Identify which cell holds the provided text, then report its [X, Y] central coordinate. 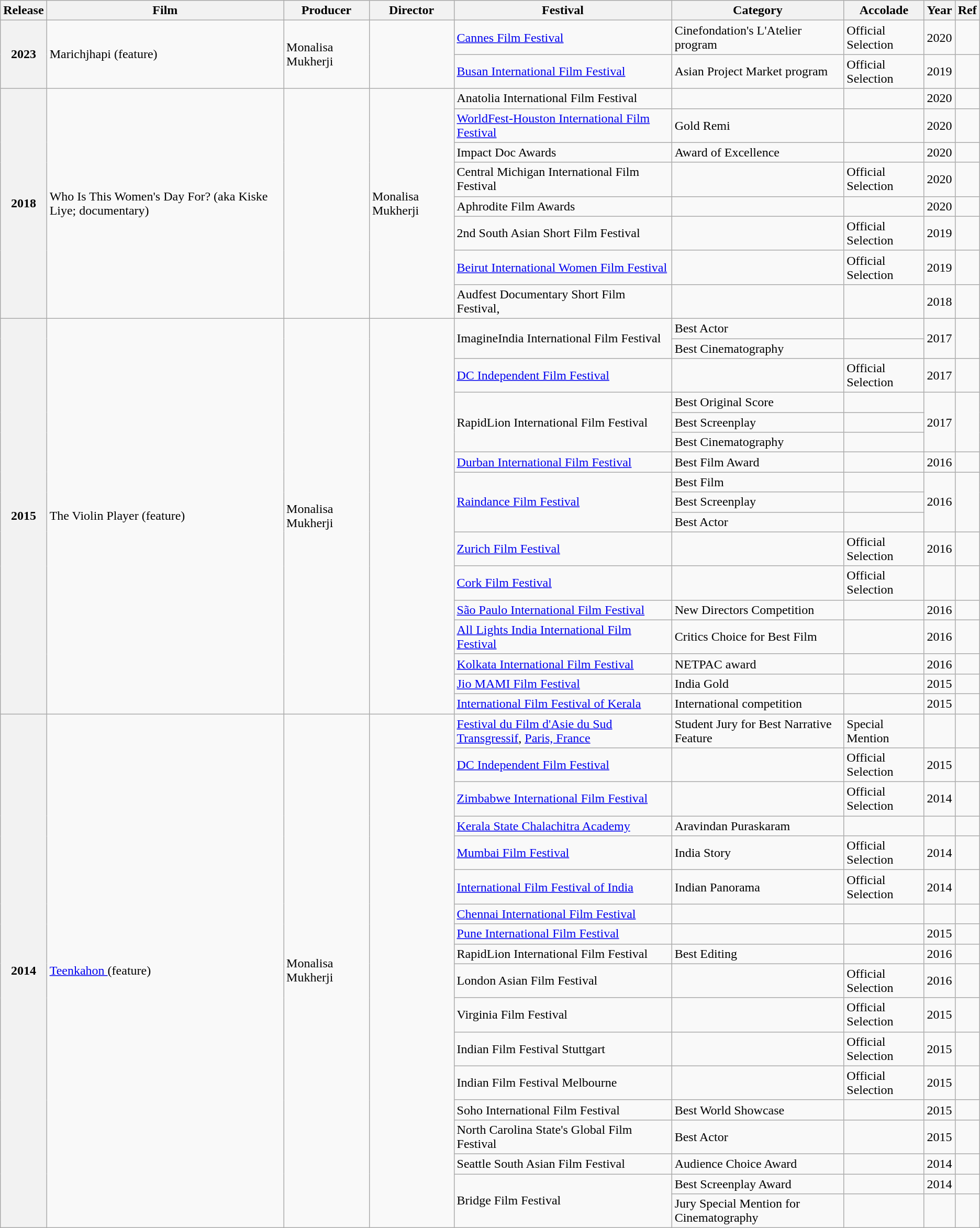
Anatolia International Film Festival [563, 98]
Director [411, 10]
The Violin Player (feature) [165, 516]
Gold Remi [758, 126]
Who Is This Women's Day For? (aka Kiske Liye; documentary) [165, 204]
Impact Doc Awards [563, 152]
Aravindan Puraskaram [758, 826]
Year [939, 10]
Mumbai Film Festival [563, 853]
Film [165, 10]
Indian Film Festival Melbourne [563, 1082]
North Carolina State's Global Film Festival [563, 1137]
International Film Festival of Kerala [563, 704]
Festival du Film d'Asie du Sud Transgressif, Paris, France [563, 731]
Cinefondation's L'Atelier program [758, 38]
Busan International Film Festival [563, 71]
Chennai International Film Festival [563, 914]
Bridge Film Festival [563, 1201]
Raindance Film Festival [563, 502]
Virginia Film Festival [563, 1014]
Indian Panorama [758, 887]
ImagineIndia International Film Festival [563, 338]
International competition [758, 704]
2nd South Asian Short Film Festival [563, 233]
Asian Project Market program [758, 71]
Best Screenplay Award [758, 1184]
London Asian Film Festival [563, 981]
Release [24, 10]
Student Jury for Best Narrative Feature [758, 731]
Audience Choice Award [758, 1164]
Kolkata International Film Festival [563, 664]
Producer [327, 10]
Best World Showcase [758, 1110]
Category [758, 10]
Zurich Film Festival [563, 549]
NETPAC award [758, 664]
Accolade [884, 10]
Aphrodite Film Awards [563, 206]
São Paulo International Film Festival [563, 610]
Zimbabwe International Film Festival [563, 799]
Best Film [758, 482]
Cannes Film Festival [563, 38]
Pune International Film Festival [563, 934]
Beirut International Women Film Festival [563, 267]
Cork Film Festival [563, 583]
International Film Festival of India [563, 887]
Central Michigan International Film Festival [563, 179]
Festival [563, 10]
New Directors Competition [758, 610]
Jury Special Mention for Cinematography [758, 1211]
Indian Film Festival Stuttgart [563, 1049]
Jio MAMI Film Festival [563, 684]
Soho International Film Festival [563, 1110]
WorldFest-Houston International Film Festival [563, 126]
Ref [967, 10]
India Gold [758, 684]
Teenkahon (feature) [165, 971]
Marichjhapi (feature) [165, 54]
Best Editing [758, 954]
Durban International Film Festival [563, 462]
2023 [24, 54]
Audfest Documentary Short Film Festival, [563, 302]
Award of Excellence [758, 152]
Critics Choice for Best Film [758, 637]
India Story [758, 853]
Special Mention [884, 731]
Kerala State Chalachitra Academy [563, 826]
Best Film Award [758, 462]
Seattle South Asian Film Festival [563, 1164]
All Lights India International Film Festival [563, 637]
Best Original Score [758, 403]
